Return the (x, y) coordinate for the center point of the cell that contains the specified text.  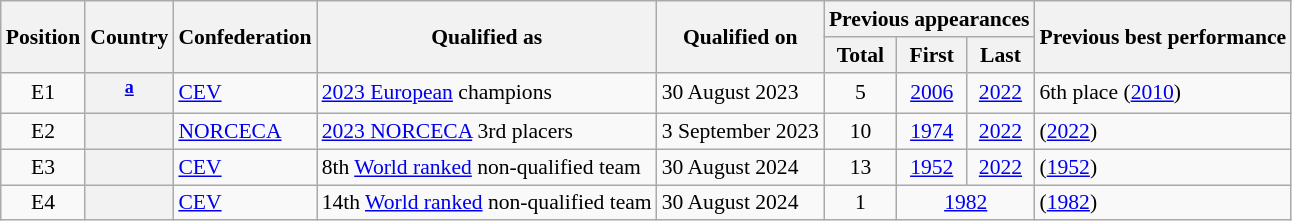
Confederation (244, 36)
8th World ranked non-qualified team (487, 167)
1982 (966, 203)
Previous best performance (1162, 36)
2023 European champions (487, 92)
E2 (43, 132)
1952 (932, 167)
6th place (2010) (1162, 92)
Previous appearances (930, 19)
a (129, 92)
E3 (43, 167)
E1 (43, 92)
(1952) (1162, 167)
14th World ranked non-qualified team (487, 203)
(1982) (1162, 203)
E4 (43, 203)
Last (1000, 55)
Total (860, 55)
Qualified as (487, 36)
Qualified on (740, 36)
5 (860, 92)
2023 NORCECA 3rd placers (487, 132)
2006 (932, 92)
30 August 2023 (740, 92)
Country (129, 36)
1974 (932, 132)
First (932, 55)
3 September 2023 (740, 132)
10 (860, 132)
NORCECA (244, 132)
1 (860, 203)
Position (43, 36)
(2022) (1162, 132)
13 (860, 167)
